Capture the cell that displays the provided text and extract its [x, y] central coordinate. 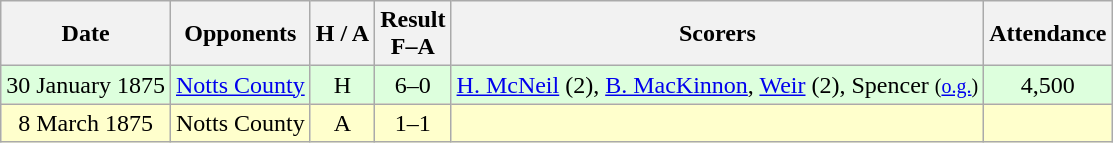
ResultF–A [413, 34]
1–1 [413, 123]
30 January 1875 [86, 85]
4,500 [1048, 85]
8 March 1875 [86, 123]
Scorers [718, 34]
Opponents [240, 34]
H. McNeil (2), B. MacKinnon, Weir (2), Spencer (o.g.) [718, 85]
Attendance [1048, 34]
A [342, 123]
Date [86, 34]
H / A [342, 34]
H [342, 85]
6–0 [413, 85]
